Return [x, y] of the center of cell containing provided text 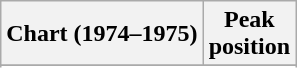
Chart (1974–1975) [102, 34]
Peak position [249, 34]
